Pinpoint the cell where the given text exists, returning its [X, Y] midpoint coordinate. 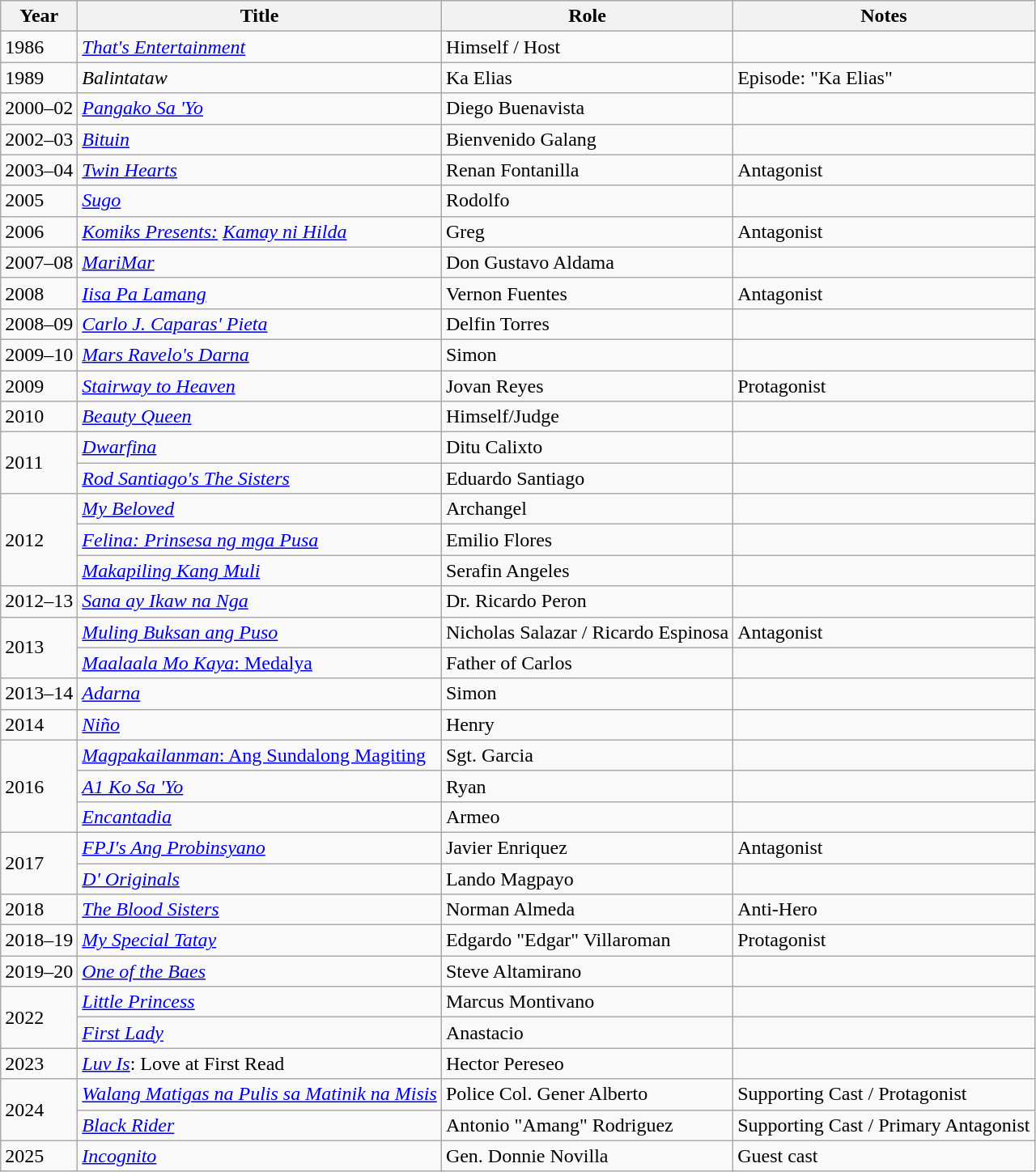
Rod Santiago's The Sisters [260, 478]
2006 [39, 231]
2009–10 [39, 355]
Renan Fontanilla [587, 170]
Maalaala Mo Kaya: Medalya [260, 663]
Sana ay Ikaw na Nga [260, 601]
2018 [39, 910]
Felina: Prinsesa ng mga Pusa [260, 540]
2008 [39, 293]
Bituin [260, 139]
Dr. Ricardo Peron [587, 601]
2013 [39, 648]
2003–04 [39, 170]
Archangel [587, 509]
2005 [39, 201]
Encantadia [260, 817]
Episode: "Ka Elias" [884, 78]
2009 [39, 386]
Bienvenido Galang [587, 139]
Luv Is: Love at First Read [260, 1064]
Beauty Queen [260, 417]
Incognito [260, 1156]
Armeo [587, 817]
My Special Tatay [260, 941]
Niño [260, 724]
2012–13 [39, 601]
Delfin Torres [587, 324]
Himself / Host [587, 47]
Gen. Donnie Novilla [587, 1156]
The Blood Sisters [260, 910]
1986 [39, 47]
Balintataw [260, 78]
My Beloved [260, 509]
2013–14 [39, 694]
Vernon Fuentes [587, 293]
2023 [39, 1064]
Greg [587, 231]
Henry [587, 724]
Carlo J. Caparas' Pieta [260, 324]
Don Gustavo Aldama [587, 262]
Jovan Reyes [587, 386]
MariMar [260, 262]
2017 [39, 863]
Role [587, 16]
Dwarfina [260, 448]
Edgardo "Edgar" Villaroman [587, 941]
Steve Altamirano [587, 971]
Makapiling Kang Muli [260, 571]
Title [260, 16]
Police Col. Gener Alberto [587, 1094]
That's Entertainment [260, 47]
Little Princess [260, 1002]
Pangako Sa 'Yo [260, 108]
A1 Ko Sa 'Yo [260, 786]
Himself/Judge [587, 417]
2000–02 [39, 108]
Notes [884, 16]
Anastacio [587, 1033]
Serafin Angeles [587, 571]
Twin Hearts [260, 170]
Black Rider [260, 1125]
Father of Carlos [587, 663]
Year [39, 16]
One of the Baes [260, 971]
Javier Enriquez [587, 847]
Walang Matigas na Pulis sa Matinik na Misis [260, 1094]
Sgt. Garcia [587, 755]
2008–09 [39, 324]
Supporting Cast / Primary Antagonist [884, 1125]
Rodolfo [587, 201]
Muling Buksan ang Puso [260, 632]
Nicholas Salazar / Ricardo Espinosa [587, 632]
2025 [39, 1156]
2012 [39, 540]
Iisa Pa Lamang [260, 293]
2022 [39, 1017]
Eduardo Santiago [587, 478]
Magpakailanman: Ang Sundalong Magiting [260, 755]
Sugo [260, 201]
Guest cast [884, 1156]
Lando Magpayo [587, 878]
Antonio "Amang" Rodriguez [587, 1125]
D' Originals [260, 878]
Ryan [587, 786]
Anti-Hero [884, 910]
1989 [39, 78]
Ka Elias [587, 78]
2007–08 [39, 262]
2002–03 [39, 139]
Adarna [260, 694]
Stairway to Heaven [260, 386]
Norman Almeda [587, 910]
Marcus Montivano [587, 1002]
Hector Pereseo [587, 1064]
Mars Ravelo's Darna [260, 355]
Komiks Presents: Kamay ni Hilda [260, 231]
2016 [39, 786]
FPJ's Ang Probinsyano [260, 847]
2011 [39, 463]
2018–19 [39, 941]
2024 [39, 1110]
Diego Buenavista [587, 108]
Emilio Flores [587, 540]
2014 [39, 724]
Ditu Calixto [587, 448]
2010 [39, 417]
2019–20 [39, 971]
First Lady [260, 1033]
Supporting Cast / Protagonist [884, 1094]
